Search for the cell housing the specified text and yield its (X, Y) center coordinate. 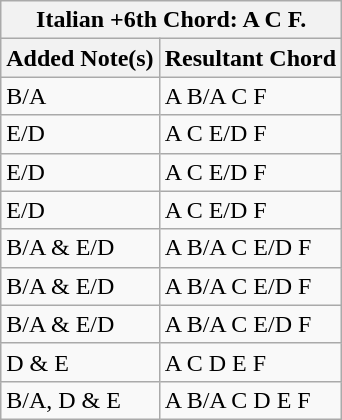
Italian +6th Chord: A C F. (172, 20)
A C D E F (250, 362)
A B/A C F (250, 96)
B/A (80, 96)
D & E (80, 362)
Resultant Chord (250, 58)
A B/A C D E F (250, 400)
Added Note(s) (80, 58)
B/A, D & E (80, 400)
